Find where the given text appears and provide that cell's center as (x, y) coordinate. 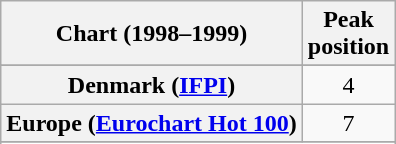
7 (348, 123)
Europe (Eurochart Hot 100) (152, 123)
4 (348, 85)
Denmark (IFPI) (152, 85)
Chart (1998–1999) (152, 34)
Peakposition (348, 34)
